Identify which cell holds the provided text, then report its [X, Y] central coordinate. 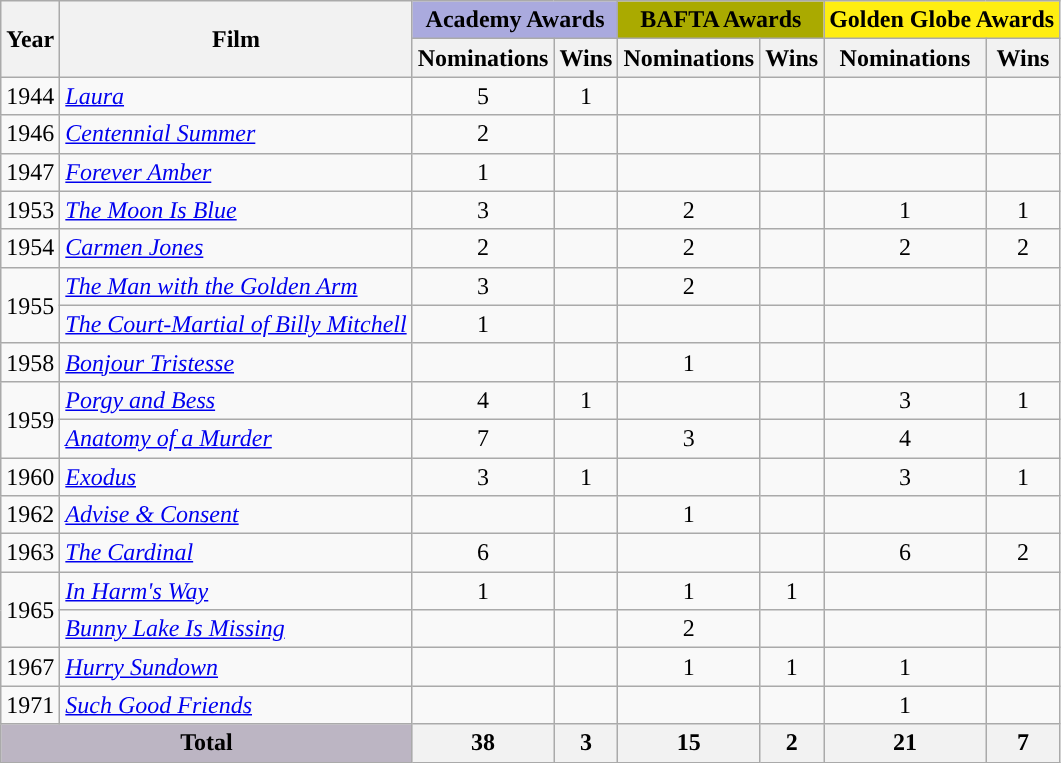
BAFTA Awards [721, 20]
1960 [30, 477]
The Court-Martial of Billy Mitchell [236, 324]
The Man with the Golden Arm [236, 286]
Laura [236, 96]
1946 [30, 134]
In Harm's Way [236, 591]
5 [483, 96]
1954 [30, 248]
Carmen Jones [236, 248]
Forever Amber [236, 172]
Porgy and Bess [236, 400]
1947 [30, 172]
1965 [30, 610]
Centennial Summer [236, 134]
1958 [30, 362]
1944 [30, 96]
Golden Globe Awards [942, 20]
38 [483, 743]
Such Good Friends [236, 705]
The Cardinal [236, 553]
1967 [30, 667]
1953 [30, 210]
Bonjour Tristesse [236, 362]
1962 [30, 515]
1955 [30, 305]
Anatomy of a Murder [236, 438]
1959 [30, 419]
Year [30, 39]
Hurry Sundown [236, 667]
1963 [30, 553]
Exodus [236, 477]
Film [236, 39]
Bunny Lake Is Missing [236, 629]
21 [906, 743]
1971 [30, 705]
The Moon Is Blue [236, 210]
Advise & Consent [236, 515]
Academy Awards [515, 20]
Total [206, 743]
15 [689, 743]
